From the cell containing the given text, extract its center point as [X, Y] coordinate. 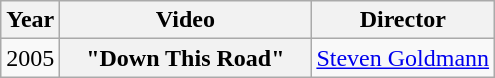
Director [403, 20]
Video [186, 20]
2005 [30, 58]
"Down This Road" [186, 58]
Steven Goldmann [403, 58]
Year [30, 20]
